Pinpoint the cell where the given text exists, returning its [X, Y] midpoint coordinate. 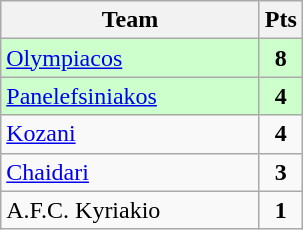
8 [280, 58]
Olympiacos [130, 58]
3 [280, 172]
Kozani [130, 134]
Pts [280, 20]
Team [130, 20]
Panelefsiniakos [130, 96]
Chaidari [130, 172]
1 [280, 210]
A.F.C. Kyriakio [130, 210]
